Provide the [x, y] coordinate of the cell's center where the given text is located.  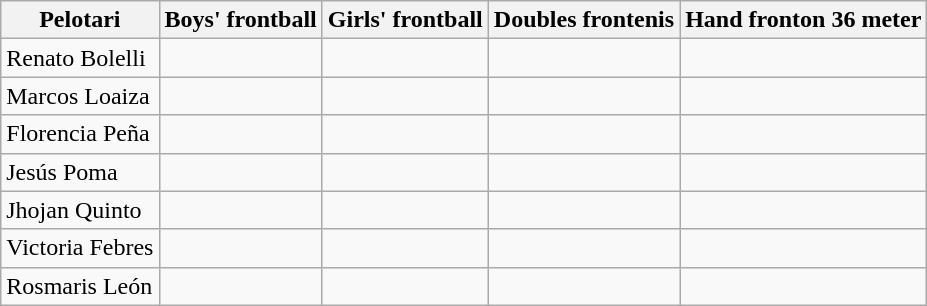
Girls' frontball [405, 20]
Boys' frontball [240, 20]
Pelotari [80, 20]
Doubles frontenis [584, 20]
Jhojan Quinto [80, 210]
Rosmaris León [80, 286]
Renato Bolelli [80, 58]
Jesús Poma [80, 172]
Marcos Loaiza [80, 96]
Hand fronton 36 meter [804, 20]
Victoria Febres [80, 248]
Florencia Peña [80, 134]
